Provide the [X, Y] coordinate of the cell's center where the given text is located.  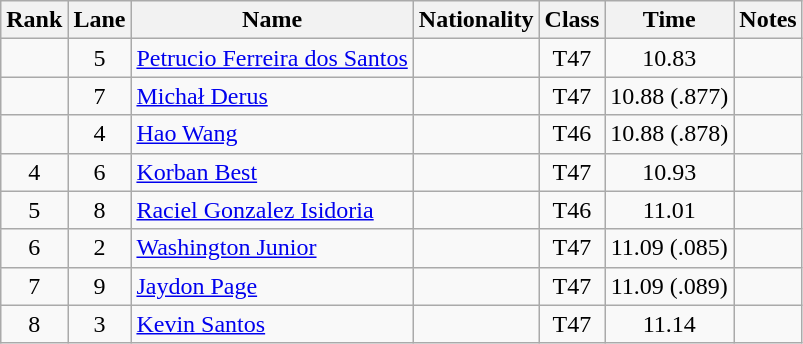
11.09 (.089) [670, 286]
Korban Best [272, 172]
11.09 (.085) [670, 248]
2 [100, 248]
Time [670, 20]
Hao Wang [272, 134]
Notes [768, 20]
11.14 [670, 324]
3 [100, 324]
11.01 [670, 210]
Raciel Gonzalez Isidoria [272, 210]
Petrucio Ferreira dos Santos [272, 58]
Name [272, 20]
Rank [34, 20]
9 [100, 286]
10.88 (.877) [670, 96]
Lane [100, 20]
10.88 (.878) [670, 134]
Nationality [476, 20]
Kevin Santos [272, 324]
10.93 [670, 172]
Class [572, 20]
10.83 [670, 58]
Washington Junior [272, 248]
Jaydon Page [272, 286]
Michał Derus [272, 96]
